Provide the (x, y) coordinate of the cell's center where the given text is located.  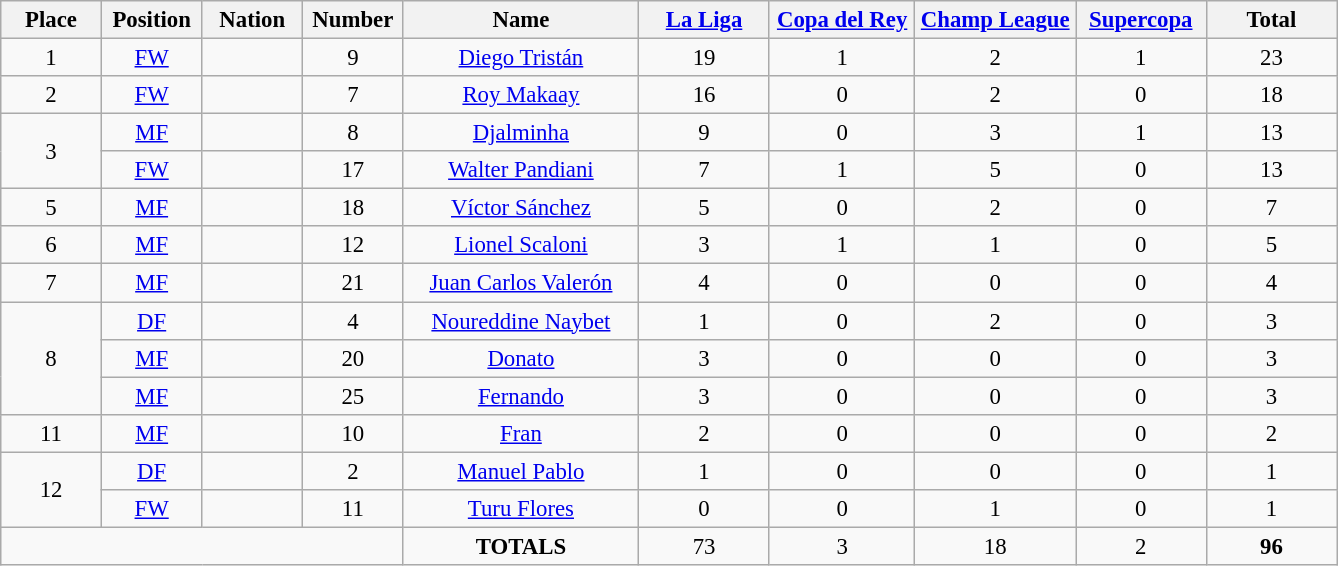
Champ League (996, 20)
Copa del Rey (842, 20)
Number (354, 20)
Name (521, 20)
Djalminha (521, 133)
Roy Makaay (521, 95)
73 (704, 546)
Diego Tristán (521, 58)
20 (354, 358)
19 (704, 58)
25 (354, 396)
Supercopa (1142, 20)
16 (704, 95)
96 (1272, 546)
Lionel Scaloni (521, 245)
Fran (521, 433)
Nation (252, 20)
Turu Flores (521, 509)
Noureddine Naybet (521, 321)
Place (52, 20)
Manuel Pablo (521, 471)
Donato (521, 358)
10 (354, 433)
23 (1272, 58)
21 (354, 283)
Walter Pandiani (521, 170)
Fernando (521, 396)
17 (354, 170)
6 (52, 245)
Position (152, 20)
Juan Carlos Valerón (521, 283)
Víctor Sánchez (521, 208)
TOTALS (521, 546)
La Liga (704, 20)
Total (1272, 20)
